Return the [x, y] coordinate for the center point of the cell that contains the specified text.  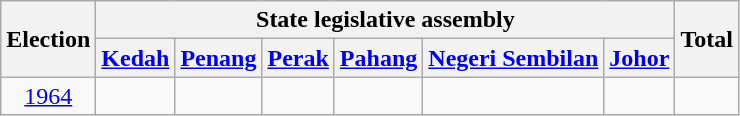
Perak [298, 58]
State legislative assembly [386, 20]
Penang [218, 58]
Johor [640, 58]
Negeri Sembilan [514, 58]
Pahang [378, 58]
Total [707, 39]
Kedah [136, 58]
Election [48, 39]
1964 [48, 96]
